From the cell containing the given text, extract its center point as (x, y) coordinate. 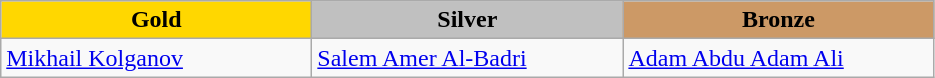
Salem Amer Al-Badri (468, 58)
Mikhail Kolganov (156, 58)
Adam Abdu Adam Ali (778, 58)
Silver (468, 20)
Gold (156, 20)
Bronze (778, 20)
